Locate the cell with the specified text and output its (X, Y) center coordinate. 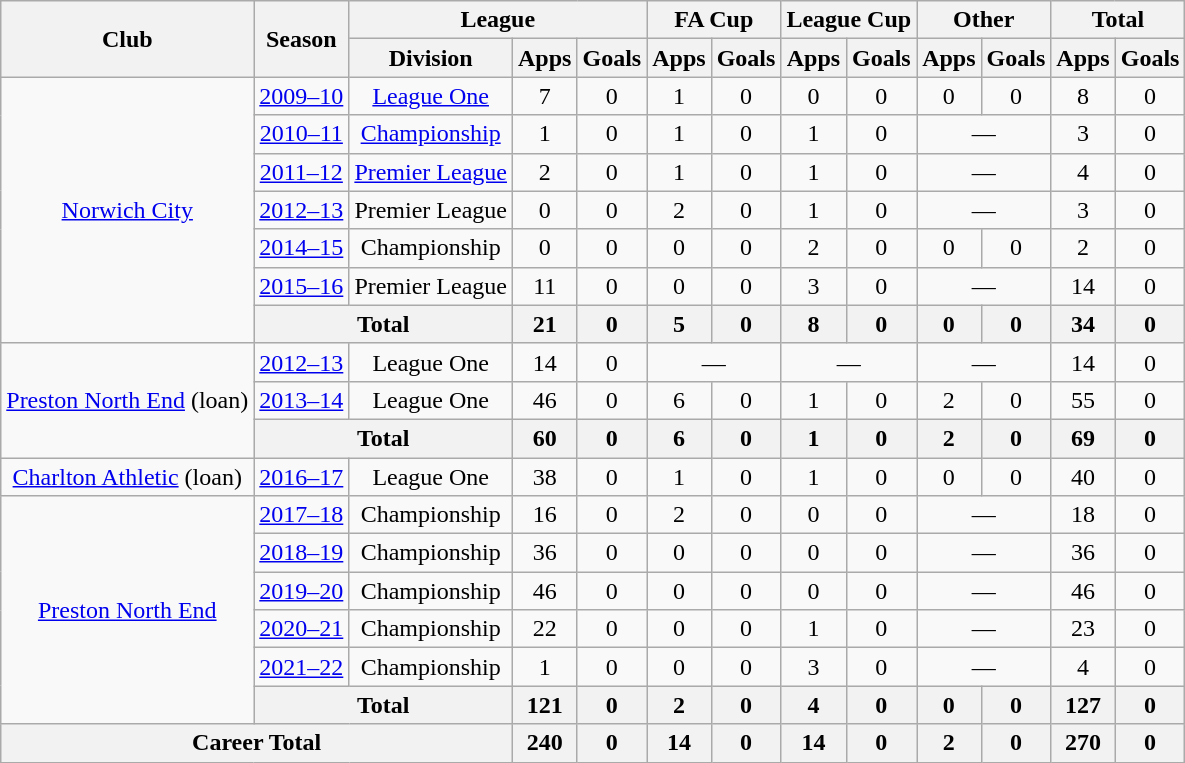
Preston North End (loan) (128, 400)
League (498, 20)
Charlton Athletic (loan) (128, 477)
2020–21 (302, 629)
40 (1083, 477)
Preston North End (128, 610)
FA Cup (714, 20)
Norwich City (128, 210)
7 (545, 96)
240 (545, 743)
23 (1083, 629)
21 (545, 324)
16 (545, 515)
5 (679, 324)
2011–12 (302, 172)
22 (545, 629)
127 (1083, 705)
Division (431, 58)
2019–20 (302, 591)
Club (128, 39)
11 (545, 286)
2010–11 (302, 134)
2018–19 (302, 553)
Career Total (257, 743)
69 (1083, 438)
2016–17 (302, 477)
2021–22 (302, 667)
Season (302, 39)
2013–14 (302, 400)
38 (545, 477)
2015–16 (302, 286)
55 (1083, 400)
121 (545, 705)
2014–15 (302, 248)
League Cup (849, 20)
2009–10 (302, 96)
2017–18 (302, 515)
Other (984, 20)
18 (1083, 515)
60 (545, 438)
270 (1083, 743)
34 (1083, 324)
